Scan for the cell matching the given text and deliver its [x, y] coordinate at center. 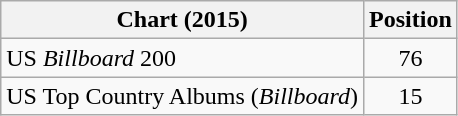
Position [411, 20]
15 [411, 96]
US Billboard 200 [182, 58]
Chart (2015) [182, 20]
76 [411, 58]
US Top Country Albums (Billboard) [182, 96]
